For the text-containing cell, return its midpoint in (x, y) coordinate format. 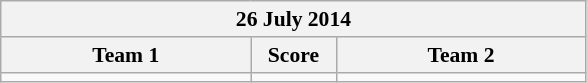
Team 2 (461, 55)
Score (294, 55)
Team 1 (126, 55)
26 July 2014 (294, 19)
